Capture the cell that displays the provided text and extract its [X, Y] central coordinate. 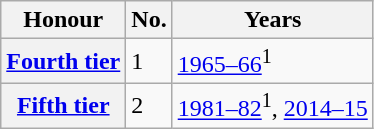
1981–821, 2014–15 [272, 106]
Honour [64, 20]
Fourth tier [64, 62]
2 [149, 106]
1 [149, 62]
Years [272, 20]
Fifth tier [64, 106]
1965–661 [272, 62]
No. [149, 20]
